Provide the [X, Y] coordinate of the cell's center where the given text is located.  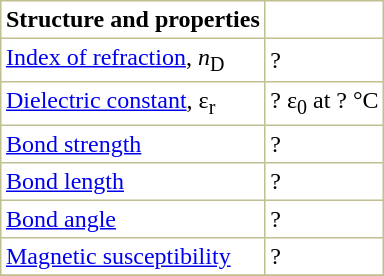
Magnetic susceptibility [133, 257]
Index of refraction, nD [133, 60]
Dielectric constant, εr [133, 104]
Bond strength [133, 145]
? ε0 at ? °C [324, 104]
Bond angle [133, 220]
Structure and properties [133, 20]
Bond length [133, 182]
